Return [x, y] of the center of cell containing provided text 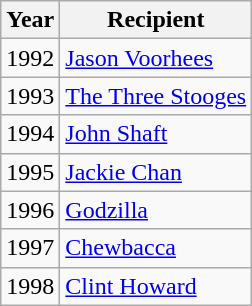
1994 [30, 134]
1992 [30, 58]
John Shaft [156, 134]
1997 [30, 248]
Jackie Chan [156, 172]
1993 [30, 96]
1995 [30, 172]
Recipient [156, 20]
1996 [30, 210]
Jason Voorhees [156, 58]
Clint Howard [156, 286]
Chewbacca [156, 248]
Year [30, 20]
1998 [30, 286]
The Three Stooges [156, 96]
Godzilla [156, 210]
